Find where the given text appears and provide that cell's center as [x, y] coordinate. 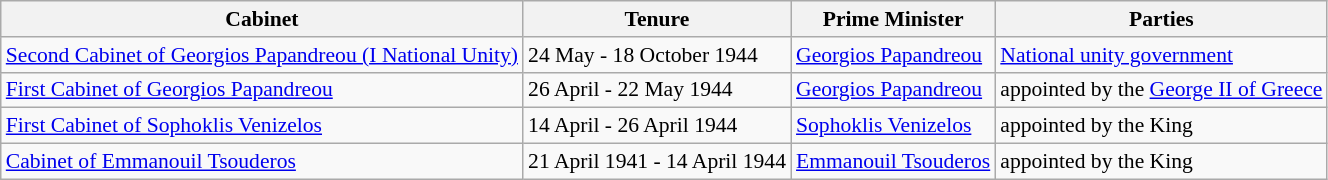
Parties [1161, 19]
Second Cabinet of Georgios Papandreou (I National Unity) [262, 55]
National unity government [1161, 55]
First Cabinet of Sophoklis Venizelos [262, 126]
appointed by the George II of Greece [1161, 90]
14 April - 26 April 1944 [657, 126]
21 April 1941 - 14 April 1944 [657, 162]
Prime Minister [893, 19]
Cabinet of Emmanouil Tsouderos [262, 162]
First Cabinet of Georgios Papandreou [262, 90]
Tenure [657, 19]
Sophoklis Venizelos [893, 126]
Emmanouil Tsouderos [893, 162]
26 April - 22 May 1944 [657, 90]
Cabinet [262, 19]
24 May - 18 October 1944 [657, 55]
